Extract the [x, y] coordinate from the center of the cell holding the provided text.  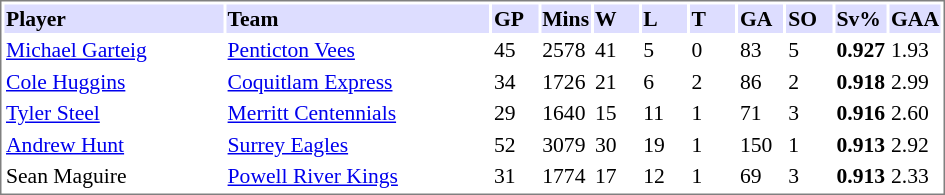
2.33 [916, 176]
W [616, 18]
19 [664, 144]
52 [514, 144]
1774 [566, 176]
0.927 [861, 50]
45 [514, 50]
Coquitlam Express [358, 82]
Cole Huggins [114, 82]
3079 [566, 144]
Sean Maguire [114, 176]
2.99 [916, 82]
Mins [566, 18]
0.918 [861, 82]
Andrew Hunt [114, 144]
31 [514, 176]
0 [712, 50]
29 [514, 113]
T [712, 18]
86 [760, 82]
GAA [916, 18]
6 [664, 82]
Player [114, 18]
L [664, 18]
15 [616, 113]
Merritt Centennials [358, 113]
34 [514, 82]
69 [760, 176]
2.92 [916, 144]
SO [810, 18]
Powell River Kings [358, 176]
Tyler Steel [114, 113]
Michael Garteig [114, 50]
1726 [566, 82]
83 [760, 50]
17 [616, 176]
41 [616, 50]
Team [358, 18]
GA [760, 18]
0.916 [861, 113]
Penticton Vees [358, 50]
GP [514, 18]
21 [616, 82]
Sv% [861, 18]
1.93 [916, 50]
30 [616, 144]
11 [664, 113]
71 [760, 113]
Surrey Eagles [358, 144]
2578 [566, 50]
150 [760, 144]
2.60 [916, 113]
1640 [566, 113]
12 [664, 176]
